For the text-containing cell, return its midpoint in (x, y) coordinate format. 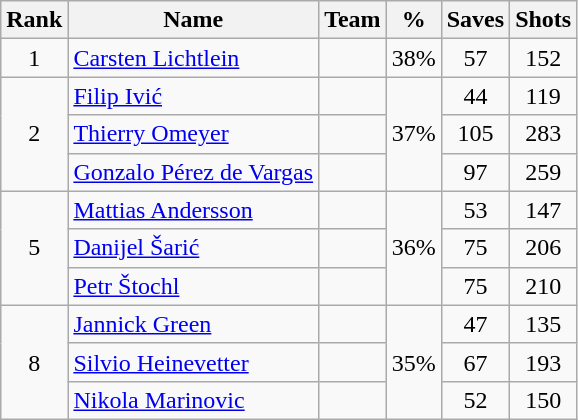
52 (475, 400)
147 (544, 210)
Filip Ivić (194, 96)
283 (544, 134)
Petr Štochl (194, 286)
Gonzalo Pérez de Vargas (194, 172)
5 (34, 248)
44 (475, 96)
206 (544, 248)
193 (544, 362)
Jannick Green (194, 324)
150 (544, 400)
Nikola Marinovic (194, 400)
8 (34, 362)
35% (414, 362)
47 (475, 324)
2 (34, 134)
259 (544, 172)
% (414, 20)
1 (34, 58)
Rank (34, 20)
152 (544, 58)
97 (475, 172)
38% (414, 58)
Shots (544, 20)
53 (475, 210)
Carsten Lichtlein (194, 58)
Name (194, 20)
Saves (475, 20)
57 (475, 58)
Danijel Šarić (194, 248)
Team (353, 20)
Mattias Andersson (194, 210)
Silvio Heinevetter (194, 362)
67 (475, 362)
Thierry Omeyer (194, 134)
135 (544, 324)
119 (544, 96)
105 (475, 134)
37% (414, 134)
36% (414, 248)
210 (544, 286)
